Scan for the cell matching the given text and deliver its [x, y] coordinate at center. 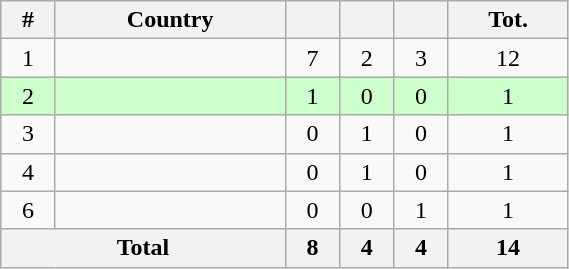
Tot. [508, 20]
6 [28, 210]
Total [143, 248]
7 [312, 58]
14 [508, 248]
# [28, 20]
8 [312, 248]
12 [508, 58]
Country [170, 20]
